From the cell containing the given text, extract its center point as (x, y) coordinate. 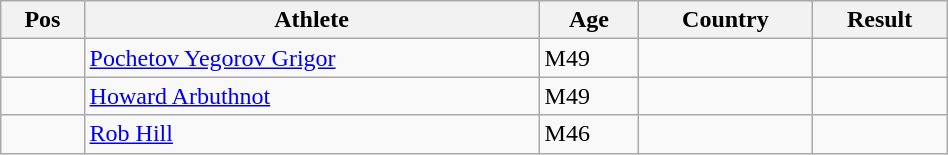
Result (880, 20)
Age (589, 20)
Country (726, 20)
Athlete (312, 20)
Pos (42, 20)
M46 (589, 134)
Pochetov Yegorov Grigor (312, 58)
Howard Arbuthnot (312, 96)
Rob Hill (312, 134)
